Search for the cell housing the specified text and yield its (X, Y) center coordinate. 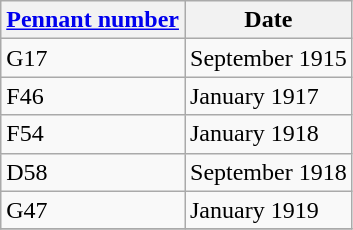
F54 (93, 134)
F46 (93, 96)
G47 (93, 210)
Pennant number (93, 20)
January 1919 (268, 210)
January 1917 (268, 96)
Date (268, 20)
September 1918 (268, 172)
September 1915 (268, 58)
D58 (93, 172)
G17 (93, 58)
January 1918 (268, 134)
